Detect which cell encompasses the target text, then output its (x, y) center coordinate. 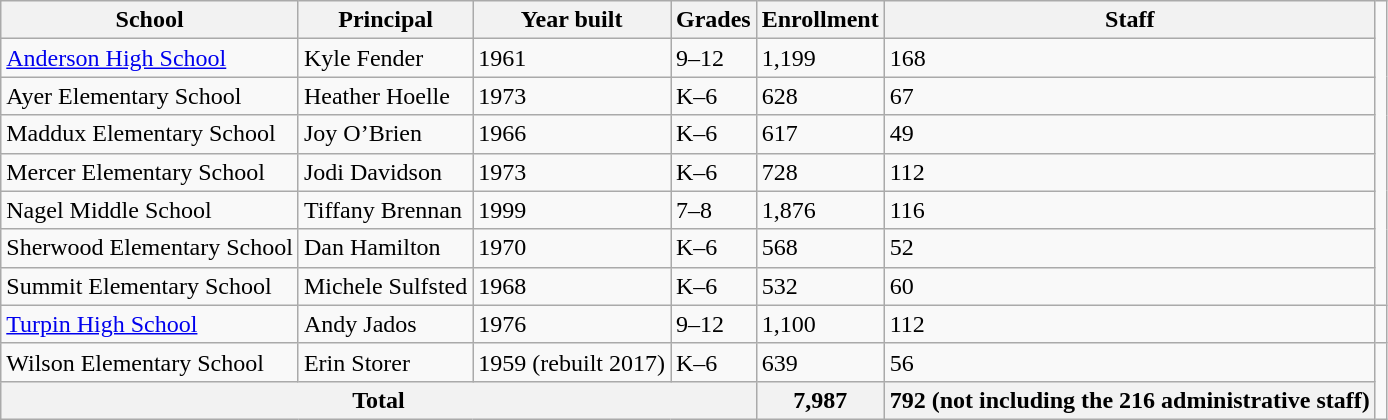
1961 (572, 58)
Sherwood Elementary School (150, 248)
1970 (572, 248)
School (150, 20)
Tiffany Brennan (385, 210)
1999 (572, 210)
168 (1130, 58)
728 (820, 172)
Staff (1130, 20)
Summit Elementary School (150, 286)
1976 (572, 324)
Total (378, 400)
Erin Storer (385, 362)
Turpin High School (150, 324)
Heather Hoelle (385, 96)
1968 (572, 286)
Enrollment (820, 20)
568 (820, 248)
49 (1130, 134)
Wilson Elementary School (150, 362)
Andy Jados (385, 324)
792 (not including the 216 administrative staff) (1130, 400)
532 (820, 286)
Mercer Elementary School (150, 172)
639 (820, 362)
Maddux Elementary School (150, 134)
1959 (rebuilt 2017) (572, 362)
Principal (385, 20)
1966 (572, 134)
628 (820, 96)
1,876 (820, 210)
Michele Sulfsted (385, 286)
60 (1130, 286)
52 (1130, 248)
1,100 (820, 324)
Nagel Middle School (150, 210)
Year built (572, 20)
Anderson High School (150, 58)
Joy O’Brien (385, 134)
617 (820, 134)
56 (1130, 362)
116 (1130, 210)
1,199 (820, 58)
7–8 (713, 210)
7,987 (820, 400)
67 (1130, 96)
Dan Hamilton (385, 248)
Jodi Davidson (385, 172)
Ayer Elementary School (150, 96)
Grades (713, 20)
Kyle Fender (385, 58)
